Find where the given text appears and provide that cell's center as [X, Y] coordinate. 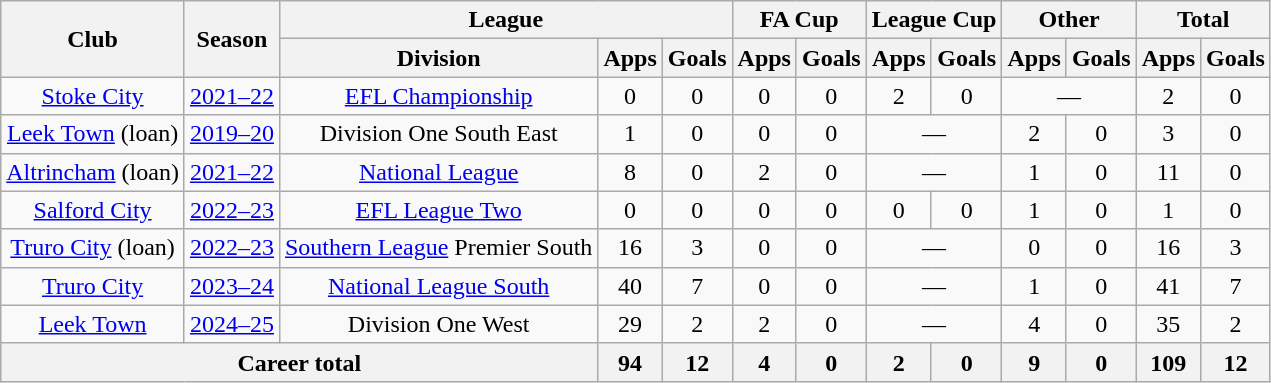
2023–24 [232, 286]
EFL Championship [438, 96]
40 [630, 286]
Other [1069, 20]
94 [630, 362]
Altrincham (loan) [93, 172]
League [506, 20]
Season [232, 39]
Leek Town (loan) [93, 134]
29 [630, 324]
Leek Town [93, 324]
109 [1168, 362]
35 [1168, 324]
8 [630, 172]
Division [438, 58]
41 [1168, 286]
Salford City [93, 210]
11 [1168, 172]
National League South [438, 286]
Truro City [93, 286]
League Cup [934, 20]
Career total [300, 362]
Division One West [438, 324]
Total [1203, 20]
Division One South East [438, 134]
Stoke City [93, 96]
Truro City (loan) [93, 248]
Club [93, 39]
FA Cup [799, 20]
2019–20 [232, 134]
2024–25 [232, 324]
National League [438, 172]
9 [1034, 362]
EFL League Two [438, 210]
Southern League Premier South [438, 248]
